Provide the (X, Y) coordinate of the cell's center where the given text is located.  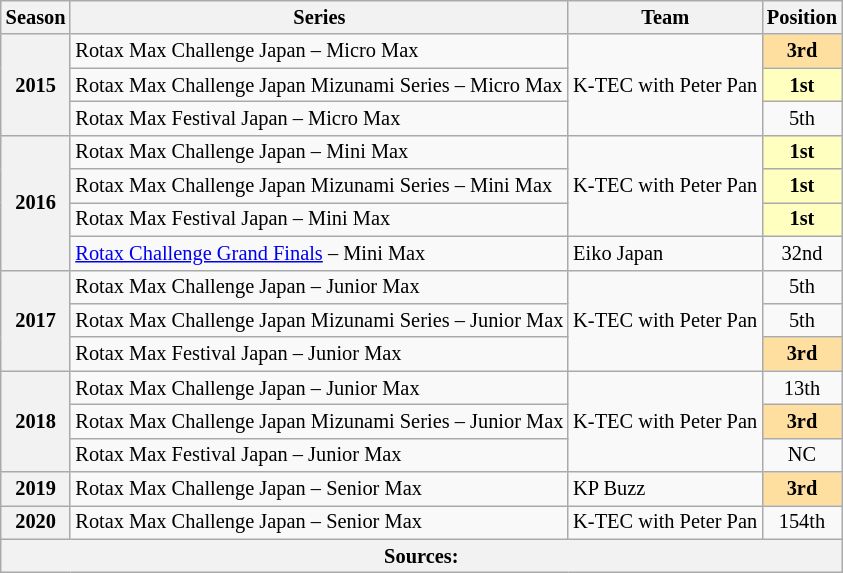
Season (36, 17)
13th (802, 388)
Rotax Challenge Grand Finals – Mini Max (319, 253)
2017 (36, 320)
Rotax Max Challenge Japan Mizunami Series – Mini Max (319, 186)
Team (665, 17)
NC (802, 455)
Rotax Max Challenge Japan – Mini Max (319, 152)
Sources: (422, 556)
Rotax Max Festival Japan – Micro Max (319, 118)
Rotax Max Festival Japan – Mini Max (319, 219)
2019 (36, 489)
Rotax Max Challenge Japan – Micro Max (319, 51)
2018 (36, 422)
Series (319, 17)
Position (802, 17)
KP Buzz (665, 489)
2016 (36, 202)
2015 (36, 84)
Eiko Japan (665, 253)
2020 (36, 522)
32nd (802, 253)
154th (802, 522)
Rotax Max Challenge Japan Mizunami Series – Micro Max (319, 85)
